For the text-containing cell, return its midpoint in [x, y] coordinate format. 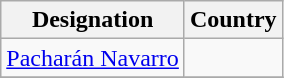
Pacharán Navarro [93, 58]
Country [233, 20]
Designation [93, 20]
